Output the [X, Y] coordinate of the center of the cell containing the given text.  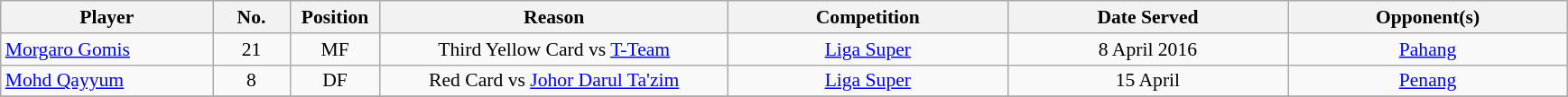
MF [335, 49]
21 [251, 49]
Player [107, 17]
Position [335, 17]
15 April [1147, 81]
8 [251, 81]
Mohd Qayyum [107, 81]
Third Yellow Card vs T-Team [554, 49]
Morgaro Gomis [107, 49]
Opponent(s) [1427, 17]
Red Card vs Johor Darul Ta'zim [554, 81]
DF [335, 81]
Date Served [1147, 17]
Competition [868, 17]
Penang [1427, 81]
8 April 2016 [1147, 49]
Pahang [1427, 49]
Reason [554, 17]
No. [251, 17]
